Return the [x, y] coordinate for the center point of the cell that contains the specified text.  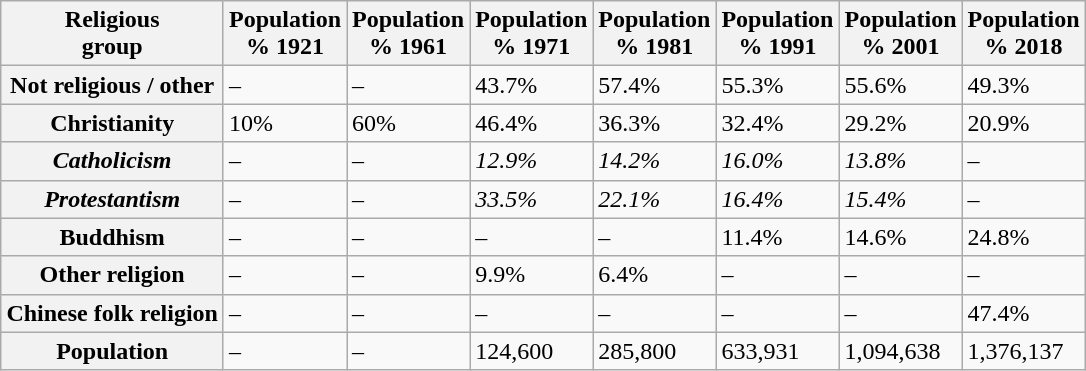
Protestantism [112, 199]
36.3% [654, 123]
Not religious / other [112, 85]
13.8% [900, 161]
1,376,137 [1024, 351]
47.4% [1024, 313]
43.7% [532, 85]
633,931 [778, 351]
55.6% [900, 85]
49.3% [1024, 85]
285,800 [654, 351]
57.4% [654, 85]
16.4% [778, 199]
11.4% [778, 237]
29.2% [900, 123]
Population % 1991 [778, 34]
46.4% [532, 123]
Catholicism [112, 161]
20.9% [1024, 123]
Population % 1961 [408, 34]
10% [284, 123]
Population % 1981 [654, 34]
9.9% [532, 275]
Population % 1971 [532, 34]
1,094,638 [900, 351]
14.6% [900, 237]
24.8% [1024, 237]
Religiousgroup [112, 34]
Other religion [112, 275]
14.2% [654, 161]
60% [408, 123]
32.4% [778, 123]
Chinese folk religion [112, 313]
Population % 2001 [900, 34]
33.5% [532, 199]
Buddhism [112, 237]
15.4% [900, 199]
55.3% [778, 85]
12.9% [532, 161]
Population % 2018 [1024, 34]
124,600 [532, 351]
22.1% [654, 199]
16.0% [778, 161]
6.4% [654, 275]
Population [112, 351]
Population % 1921 [284, 34]
Christianity [112, 123]
